From the cell containing the given text, extract its center point as (X, Y) coordinate. 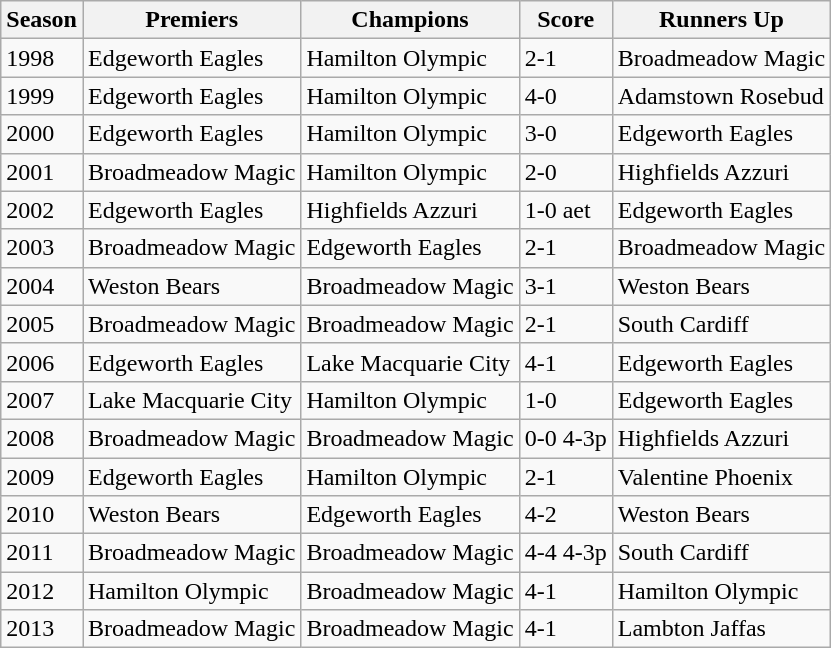
2005 (42, 324)
2013 (42, 629)
Score (566, 20)
4-2 (566, 515)
4-4 4-3p (566, 553)
0-0 4-3p (566, 438)
2001 (42, 172)
2004 (42, 286)
Adamstown Rosebud (721, 96)
2011 (42, 553)
2012 (42, 591)
1-0 (566, 400)
2-0 (566, 172)
2000 (42, 134)
2003 (42, 248)
4-0 (566, 96)
2007 (42, 400)
2009 (42, 477)
1999 (42, 96)
2002 (42, 210)
Lambton Jaffas (721, 629)
Runners Up (721, 20)
2008 (42, 438)
Champions (410, 20)
1-0 aet (566, 210)
2010 (42, 515)
Season (42, 20)
3-0 (566, 134)
1998 (42, 58)
Premiers (191, 20)
3-1 (566, 286)
Valentine Phoenix (721, 477)
2006 (42, 362)
